Output the (X, Y) coordinate of the center of the cell containing the given text.  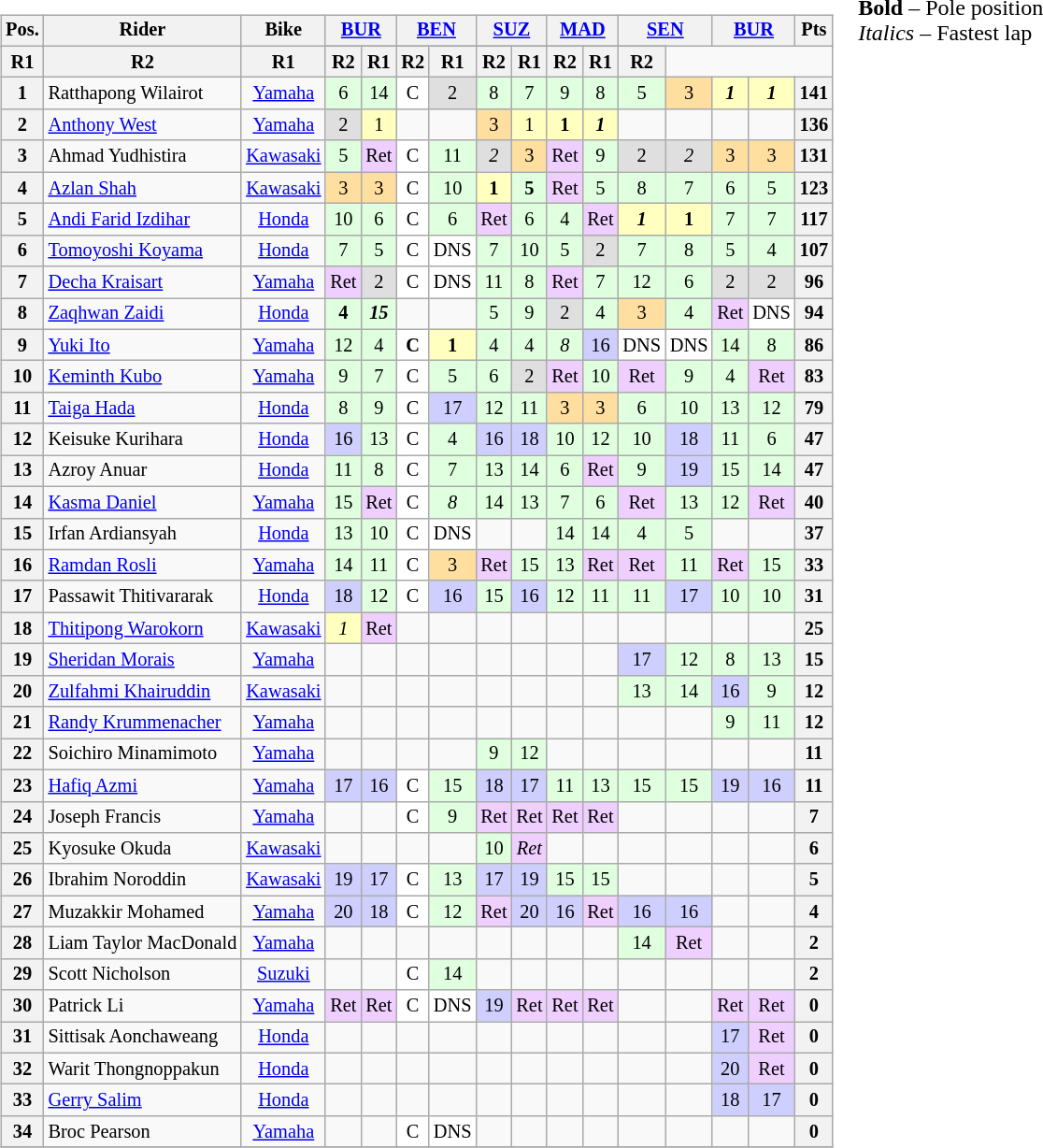
79 (814, 409)
Sheridan Morais (143, 660)
Andi Farid Izdihar (143, 220)
141 (814, 93)
Warit Thongnoppakun (143, 1069)
86 (814, 345)
Thitipong Warokorn (143, 628)
96 (814, 282)
24 (22, 817)
Pos. (22, 31)
30 (22, 1006)
BEN (436, 31)
40 (814, 502)
34 (22, 1132)
Pts (814, 31)
Kasma Daniel (143, 502)
Zaqhwan Zaidi (143, 314)
Decha Kraisart (143, 282)
Soichiro Minamimoto (143, 754)
Kyosuke Okuda (143, 849)
Broc Pearson (143, 1132)
Azlan Shah (143, 188)
Hafiq Azmi (143, 785)
Patrick Li (143, 1006)
131 (814, 156)
29 (22, 974)
SEN (665, 31)
Anthony West (143, 125)
26 (22, 880)
Keminth Kubo (143, 377)
Bike (283, 31)
136 (814, 125)
Sittisak Aonchaweang (143, 1038)
Muzakkir Mohamed (143, 911)
83 (814, 377)
Ratthapong Wilairot (143, 93)
Joseph Francis (143, 817)
107 (814, 251)
23 (22, 785)
37 (814, 534)
Irfan Ardiansyah (143, 534)
Ramdan Rosli (143, 566)
123 (814, 188)
94 (814, 314)
Ibrahim Noroddin (143, 880)
Yuki Ito (143, 345)
Randy Krummenacher (143, 723)
Passawit Thitivararak (143, 596)
Keisuke Kurihara (143, 439)
MAD (582, 31)
Zulfahmi Khairuddin (143, 691)
117 (814, 220)
Rider (143, 31)
SUZ (511, 31)
22 (22, 754)
28 (22, 943)
Gerry Salim (143, 1100)
Scott Nicholson (143, 974)
21 (22, 723)
Suzuki (283, 974)
Tomoyoshi Koyama (143, 251)
27 (22, 911)
Ahmad Yudhistira (143, 156)
Liam Taylor MacDonald (143, 943)
Taiga Hada (143, 409)
Azroy Anuar (143, 471)
32 (22, 1069)
